Determine the (x, y) coordinate at the center of the cell enclosing the given text.  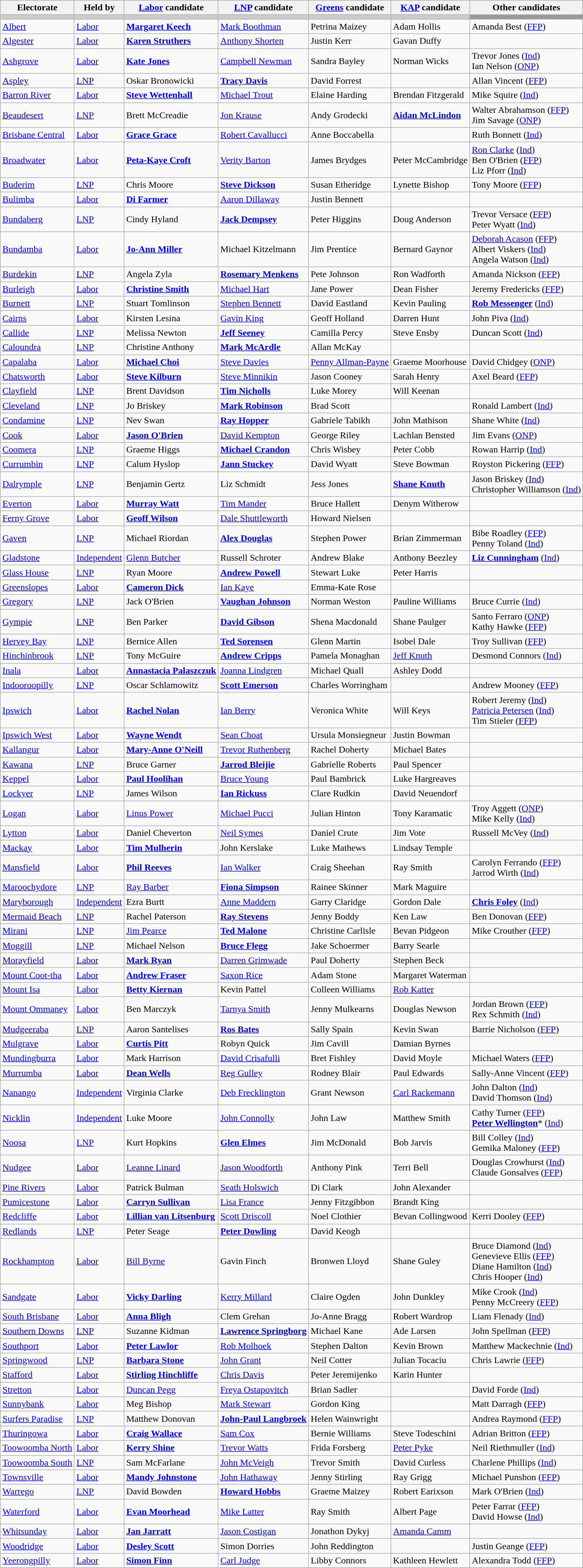
Duncan Pegg (171, 1390)
Bernard Gaynor (430, 249)
Gavan Duffy (430, 41)
Lisa France (263, 1202)
David Forde (Ind) (526, 1390)
Walter Abrahamson (FFP)Jim Savage (ONP) (526, 115)
Shane White (Ind) (526, 420)
Brian Zimmerman (430, 538)
Currumbin (38, 464)
David Moyle (430, 1058)
Indooroopilly (38, 685)
David Eastland (350, 304)
Paul Bambrick (350, 779)
South Brisbane (38, 1316)
Bruce Flegg (263, 946)
Suzanne Kidman (171, 1331)
Sam Cox (263, 1433)
Liz Cunningham (Ind) (526, 558)
Pauline Williams (430, 602)
Ian Berry (263, 710)
Mark O'Brien (Ind) (526, 1492)
John-Paul Langbroek (263, 1419)
Matthew Mackechnie (Ind) (526, 1346)
Melissa Newton (171, 333)
John Kerslake (263, 848)
Barrie Nicholson (FFP) (526, 1029)
Albert Page (430, 1511)
David Neuendorf (430, 794)
Lockyer (38, 794)
David Gibson (263, 622)
Michael Bates (430, 749)
Gaven (38, 538)
Angela Zyla (171, 274)
John Connolly (263, 1117)
Sunnybank (38, 1404)
Darren Hunt (430, 318)
Jane Power (350, 289)
David Bowden (171, 1492)
Adam Stone (350, 975)
Albert (38, 26)
Kerry Millard (263, 1296)
Whitsunday (38, 1531)
Aaron Dillaway (263, 199)
Santo Ferraro (ONP)Kathy Hawke (FFP) (526, 622)
Daniel Crute (350, 833)
Stephen Bennett (263, 304)
Condamine (38, 420)
Vicky Darling (171, 1296)
Jenny Fitzgibbon (350, 1202)
Sarah Henry (430, 376)
Justin Geange (FFP) (526, 1546)
Bruce Currie (Ind) (526, 602)
Robert Earixson (430, 1492)
Michael Crandon (263, 449)
Seath Holswich (263, 1187)
Yeerongpilly (38, 1560)
Jeff Seeney (263, 333)
Peter Higgins (350, 219)
Lachlan Bensted (430, 435)
Jess Jones (350, 484)
Tracy Davis (263, 81)
Neil Cotter (350, 1360)
Jim Cavill (350, 1044)
Everton (38, 504)
Andrew Cripps (263, 656)
Ted Malone (263, 931)
Kawana (38, 764)
Rodney Blair (350, 1073)
Andrew Powell (263, 573)
Lytton (38, 833)
Glenn Butcher (171, 558)
Troy Aggett (ONP)Mike Kelly (Ind) (526, 814)
Gordon Dale (430, 902)
Karin Hunter (430, 1375)
Freya Ostapovitch (263, 1390)
Carolyn Ferrando (FFP)Jarrod Wirth (Ind) (526, 867)
Christine Anthony (171, 347)
David Forrest (350, 81)
Desmond Connors (Ind) (526, 656)
Ted Sorensen (263, 641)
Michael Choi (171, 362)
Gordon King (350, 1404)
Dean Wells (171, 1073)
Amanda Best (FFP) (526, 26)
Redlands (38, 1231)
Kathleen Hewlett (430, 1560)
Steve Minnikin (263, 376)
Sam McFarlane (171, 1462)
Bernie Williams (350, 1433)
Darren Grimwade (263, 960)
Mount Ommaney (38, 1009)
Pete Johnson (350, 274)
Michael Quall (350, 670)
Mudgeeraba (38, 1029)
Gavin King (263, 318)
David Curless (430, 1462)
Paul Edwards (430, 1073)
Michael Punshon (FFP) (526, 1477)
Caloundra (38, 347)
Lawrence Springborg (263, 1331)
Linus Power (171, 814)
Dale Shuttleworth (263, 518)
Neil Symes (263, 833)
Stafford (38, 1375)
Kate Jones (171, 61)
Mount Isa (38, 989)
Held by (99, 8)
Bruce Hallett (350, 504)
Jason Woodforth (263, 1167)
Ruth Bonnett (Ind) (526, 135)
Southport (38, 1346)
Warrego (38, 1492)
Nudgee (38, 1167)
George Riley (350, 435)
Electorate (38, 8)
Colleen Williams (350, 989)
Bret Fishley (350, 1058)
Lillian van Litsenburg (171, 1216)
Jason Briskey (Ind)Christopher Williamson (Ind) (526, 484)
Chris Lawrie (FFP) (526, 1360)
Mansfield (38, 867)
Howard Nielsen (350, 518)
Tarnya Smith (263, 1009)
Surfers Paradise (38, 1419)
Hervey Bay (38, 641)
Craig Sheehan (350, 867)
Betty Kiernan (171, 989)
Dalrymple (38, 484)
Maroochydore (38, 887)
Kevin Pattel (263, 989)
John Piva (Ind) (526, 318)
Penny Allman-Payne (350, 362)
Amanda Camm (430, 1531)
Bundaberg (38, 219)
Callide (38, 333)
Andrew Fraser (171, 975)
Glen Elmes (263, 1143)
Doug Anderson (430, 219)
Virginia Clarke (171, 1093)
Garry Claridge (350, 902)
John Spellman (FFP) (526, 1331)
Jonathon Dykyj (350, 1531)
Frida Forsberg (350, 1448)
Jenny Boddy (350, 916)
Robert Cavallucci (263, 135)
Shena Macdonald (350, 622)
Barry Searle (430, 946)
Carl Judge (263, 1560)
John Hathaway (263, 1477)
Scott Driscoll (263, 1216)
Steve Bowman (430, 464)
Barron River (38, 95)
Toowoomba North (38, 1448)
Troy Sullivan (FFP) (526, 641)
Cameron Dick (171, 587)
Jason Costigan (263, 1531)
Karen Struthers (171, 41)
Peter Jeremijenko (350, 1375)
Bibe Roadley (FFP)Penny Toland (Ind) (526, 538)
Bill Byrne (171, 1261)
Nicklin (38, 1117)
Glenn Martin (350, 641)
Brad Scott (350, 406)
Jason O'Brien (171, 435)
Graeme Moorhouse (430, 362)
Rachel Nolan (171, 710)
Helen Wainwright (350, 1419)
Peter Cobb (430, 449)
Coomera (38, 449)
David Crisafulli (263, 1058)
Douglas Newson (430, 1009)
Gympie (38, 622)
John Mathison (430, 420)
Matthew Donovan (171, 1419)
Alexandra Todd (FFP) (526, 1560)
Charles Worringham (350, 685)
Peter Harris (430, 573)
Rob Messenger (Ind) (526, 304)
Mount Coot-tha (38, 975)
Broadwater (38, 160)
James Wilson (171, 794)
Robert Wardrop (430, 1316)
Chris Wisbey (350, 449)
Brent Davidson (171, 391)
Michael Hart (263, 289)
Bevan Pidgeon (430, 931)
Mark Boothman (263, 26)
Steve Davies (263, 362)
Christine Carlisle (350, 931)
Mark Maguire (430, 887)
Jack Dempsey (263, 219)
Charlene Phillips (Ind) (526, 1462)
Meg Bishop (171, 1404)
Ray Barber (171, 887)
Verity Barton (263, 160)
Kallangur (38, 749)
Rob Molhoek (263, 1346)
Ezra Burtt (171, 902)
Chris Moore (171, 185)
Peter Farrar (FFP)David Howse (Ind) (526, 1511)
Vaughan Johnson (263, 602)
Lindsay Temple (430, 848)
Ashgrove (38, 61)
Trevor Smith (350, 1462)
Noosa (38, 1143)
KAP candidate (430, 8)
Anne Maddern (263, 902)
Libby Connors (350, 1560)
Joanna Lindgren (263, 670)
Murray Watt (171, 504)
Barbara Stone (171, 1360)
Aspley (38, 81)
Desley Scott (171, 1546)
Graeme Higgs (171, 449)
Greenslopes (38, 587)
Clayfield (38, 391)
Dean Fisher (430, 289)
Ryan Moore (171, 573)
Mark Stewart (263, 1404)
Bulimba (38, 199)
Steve Dickson (263, 185)
Brisbane Central (38, 135)
Bevan Collingwood (430, 1216)
Steve Todeschini (430, 1433)
Chris Davis (263, 1375)
Petrina Maizey (350, 26)
Stirling Hinchliffe (171, 1375)
Ursula Monsiegneur (350, 735)
Matt Darragh (FFP) (526, 1404)
Bundamba (38, 249)
Labor candidate (171, 8)
Murrumba (38, 1073)
Algester (38, 41)
Jason Cooney (350, 376)
Kevin Swan (430, 1029)
Nanango (38, 1093)
Peter Lawlor (171, 1346)
Ray Hopper (263, 420)
Chris Foley (Ind) (526, 902)
Margaret Waterman (430, 975)
Stuart Tomlinson (171, 304)
Jim Pearce (171, 931)
Cindy Hyland (171, 219)
Di Farmer (171, 199)
Andrew Blake (350, 558)
Inala (38, 670)
Mackay (38, 848)
Andrea Raymond (FFP) (526, 1419)
Royston Pickering (FFP) (526, 464)
Stephen Beck (430, 960)
Burnett (38, 304)
Claire Ogden (350, 1296)
Sally Spain (350, 1029)
Mike Squire (Ind) (526, 95)
Julian Tocaciu (430, 1360)
Douglas Crowhurst (Ind)Claude Gonsalves (FFP) (526, 1167)
Craig Wallace (171, 1433)
Trevor Ruthenberg (263, 749)
Jo-Ann Miller (171, 249)
Saxon Rice (263, 975)
Mandy Johnstone (171, 1477)
Rowan Harrip (Ind) (526, 449)
Rachel Doherty (350, 749)
Carryn Sullivan (171, 1202)
Justin Bennett (350, 199)
David Keogh (350, 1231)
Veronica White (350, 710)
Jim McDonald (350, 1143)
Christine Smith (171, 289)
Duncan Scott (Ind) (526, 333)
Luke Hargreaves (430, 779)
John Law (350, 1117)
Isobel Dale (430, 641)
Simon Finn (171, 1560)
Jack O'Brien (171, 602)
Liz Schmidt (263, 484)
Paul Spencer (430, 764)
Sandgate (38, 1296)
Paul Hoolihan (171, 779)
Cleveland (38, 406)
Woodridge (38, 1546)
Ian Kaye (263, 587)
Cathy Turner (FFP)Peter Wellington* (Ind) (526, 1117)
Leanne Linard (171, 1167)
Buderim (38, 185)
Curtis Pitt (171, 1044)
Susan Etheridge (350, 185)
Beaudesert (38, 115)
Tony Moore (FFP) (526, 185)
Maryborough (38, 902)
David Chidgey (ONP) (526, 362)
Pine Rivers (38, 1187)
Noel Clothier (350, 1216)
Adam Hollis (430, 26)
Carl Rackemann (430, 1093)
Cook (38, 435)
John Dalton (Ind)David Thomson (Ind) (526, 1093)
Bruce Diamond (Ind)Genevieve Ellis (FFP)Diane Hamilton (Ind)Chris Hooper (Ind) (526, 1261)
Mike Latter (263, 1511)
Brian Sadler (350, 1390)
David Wyatt (350, 464)
Alex Douglas (263, 538)
Will Keenan (430, 391)
Pamela Monaghan (350, 656)
Calum Hyslop (171, 464)
Will Keys (430, 710)
Peter McCambridge (430, 160)
Amanda Nickson (FFP) (526, 274)
Ashley Dodd (430, 670)
Anna Bligh (171, 1316)
Kirsten Lesina (171, 318)
Russell Schroter (263, 558)
Andrew Mooney (FFP) (526, 685)
David Kempton (263, 435)
Mirani (38, 931)
Adrian Britton (FFP) (526, 1433)
Margaret Keech (171, 26)
Gabriele Tabikh (350, 420)
Liam Flenady (Ind) (526, 1316)
Jake Schoermer (350, 946)
Brandt King (430, 1202)
Cairns (38, 318)
Clem Grehan (263, 1316)
Sean Choat (263, 735)
Ken Law (430, 916)
Oskar Bronowicki (171, 81)
John Reddington (350, 1546)
Patrick Bulman (171, 1187)
Jon Krause (263, 115)
John Alexander (430, 1187)
Neil Riethmuller (Ind) (526, 1448)
Toowoomba South (38, 1462)
Campbell Newman (263, 61)
Ipswich (38, 710)
Mark Ryan (171, 960)
Jenny Stirling (350, 1477)
Bronwen Lloyd (350, 1261)
Mundingburra (38, 1058)
Ron Clarke (Ind)Ben O'Brien (FFP)Liz Pforr (Ind) (526, 160)
Michael Trout (263, 95)
Shane Guley (430, 1261)
Southern Downs (38, 1331)
Peter Dowling (263, 1231)
Nev Swan (171, 420)
Glass House (38, 573)
Robyn Quick (263, 1044)
Luke Mathews (350, 848)
Jo-Anne Bragg (350, 1316)
Aaron Santelises (171, 1029)
Gabrielle Roberts (350, 764)
Tony Karamatic (430, 814)
Moggill (38, 946)
Oscar Schlamowitz (171, 685)
Evan Moorhead (171, 1511)
Stephen Dalton (350, 1346)
Clare Rudkin (350, 794)
John Grant (263, 1360)
Kerri Dooley (FFP) (526, 1216)
Jordan Brown (FFP)Rex Schmith (Ind) (526, 1009)
Shane Paulger (430, 622)
Ade Larsen (430, 1331)
Anne Boccabella (350, 135)
Pumicestone (38, 1202)
Ron Wadforth (430, 274)
Sandra Bayley (350, 61)
Michael Kitzelmann (263, 249)
Graeme Maizey (350, 1492)
Steve Wettenhall (171, 95)
Jarrod Bleijie (263, 764)
Rockhampton (38, 1261)
Jeremy Fredericks (FFP) (526, 289)
Russell McVey (Ind) (526, 833)
Burleigh (38, 289)
Bernice Allen (171, 641)
James Brydges (350, 160)
Kevin Brown (430, 1346)
Redcliffe (38, 1216)
Justin Bowman (430, 735)
Michael Waters (FFP) (526, 1058)
Wayne Wendt (171, 735)
Julian Hinton (350, 814)
Jo Briskey (171, 406)
Mulgrave (38, 1044)
Ben Donovan (FFP) (526, 916)
Howard Hobbs (263, 1492)
Gavin Finch (263, 1261)
Sally-Anne Vincent (FFP) (526, 1073)
Anthony Pink (350, 1167)
Ferny Grove (38, 518)
Deborah Acason (FFP)Albert Viskers (Ind)Angela Watson (Ind) (526, 249)
Allan McKay (350, 347)
Greens candidate (350, 8)
Townsville (38, 1477)
Thuringowa (38, 1433)
Robert Jeremy (Ind)Patricia Petersen (Ind)Tim Stieler (FFP) (526, 710)
Jim Evans (ONP) (526, 435)
Ronald Lambert (Ind) (526, 406)
Geoff Wilson (171, 518)
Phil Reeves (171, 867)
Jeff Knuth (430, 656)
Ian Rickuss (263, 794)
Peter Pyke (430, 1448)
Mark Harrison (171, 1058)
Kerry Shine (171, 1448)
Daniel Cheverton (171, 833)
Peter Seage (171, 1231)
Jim Vote (430, 833)
Camilla Percy (350, 333)
Stewart Luke (350, 573)
Scott Emerson (263, 685)
Elaine Harding (350, 95)
Michael Kane (350, 1331)
Ros Bates (263, 1029)
Mary-Anne O'Neill (171, 749)
Allan Vincent (FFP) (526, 81)
Bruce Garner (171, 764)
Kevin Pauling (430, 304)
Matthew Smith (430, 1117)
Geoff Holland (350, 318)
Terri Bell (430, 1167)
Emma-Kate Rose (350, 587)
Mermaid Beach (38, 916)
Denym Witherow (430, 504)
Kurt Hopkins (171, 1143)
Brendan Fitzgerald (430, 95)
Stephen Power (350, 538)
Axel Beard (FFP) (526, 376)
Bill Colley (Ind)Gemika Maloney (FFP) (526, 1143)
Ipswich West (38, 735)
Trevor Versace (FFP)Peter Wyatt (Ind) (526, 219)
Mike Crook (Ind)Penny McCreery (FFP) (526, 1296)
Lynette Bishop (430, 185)
Tony McGuire (171, 656)
Keppel (38, 779)
Waterford (38, 1511)
Damian Byrnes (430, 1044)
Tim Mander (263, 504)
Bob Jarvis (430, 1143)
Ben Marczyk (171, 1009)
Steve Ensby (430, 333)
Paul Doherty (350, 960)
Michael Pucci (263, 814)
Michael Riordan (171, 538)
Chatsworth (38, 376)
Bruce Young (263, 779)
Rosemary Menkens (263, 274)
Anthony Shorten (263, 41)
Luke Morey (350, 391)
Steve Kilburn (171, 376)
Peta-Kaye Croft (171, 160)
Reg Gulley (263, 1073)
Other candidates (526, 8)
Gregory (38, 602)
Deb Frecklington (263, 1093)
Norman Weston (350, 602)
Morayfield (38, 960)
Burdekin (38, 274)
Luke Moore (171, 1117)
Grace Grace (171, 135)
Di Clark (350, 1187)
Mark McArdle (263, 347)
Benjamin Gertz (171, 484)
Fiona Simpson (263, 887)
John McVeigh (263, 1462)
Stretton (38, 1390)
Jim Prentice (350, 249)
Jenny Mulkearns (350, 1009)
Ray Grigg (430, 1477)
Ray Stevens (263, 916)
Hinchinbrook (38, 656)
John Dunkley (430, 1296)
Michael Nelson (171, 946)
Tim Mulherin (171, 848)
Ian Walker (263, 867)
Andy Grodecki (350, 115)
Springwood (38, 1360)
Tim Nicholls (263, 391)
Shane Knuth (430, 484)
Mike Crouther (FFP) (526, 931)
Rachel Paterson (171, 916)
Mark Robinson (263, 406)
Brett McCreadie (171, 115)
Grant Newson (350, 1093)
Jan Jarratt (171, 1531)
Capalaba (38, 362)
Aidan McLindon (430, 115)
Simon Dorries (263, 1546)
Rainee Skinner (350, 887)
Logan (38, 814)
Annastacia Palaszczuk (171, 670)
Trevor Watts (263, 1448)
Anthony Beezley (430, 558)
LNP candidate (263, 8)
Norman Wicks (430, 61)
Justin Kerr (350, 41)
Trevor Jones (Ind)Ian Nelson (ONP) (526, 61)
Jann Stuckey (263, 464)
Gladstone (38, 558)
Ben Parker (171, 622)
Rob Katter (430, 989)
